Scan for the cell matching the given text and deliver its [X, Y] coordinate at center. 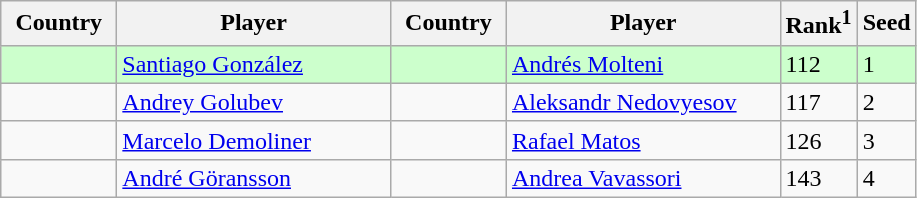
Andrey Golubev [254, 102]
Santiago González [254, 64]
3 [886, 140]
André Göransson [254, 178]
Aleksandr Nedovyesov [643, 102]
Seed [886, 24]
112 [818, 64]
117 [818, 102]
2 [886, 102]
Andrés Molteni [643, 64]
Rafael Matos [643, 140]
126 [818, 140]
143 [818, 178]
Rank1 [818, 24]
Andrea Vavassori [643, 178]
4 [886, 178]
Marcelo Demoliner [254, 140]
1 [886, 64]
